Pinpoint the cell where the given text exists, returning its (X, Y) midpoint coordinate. 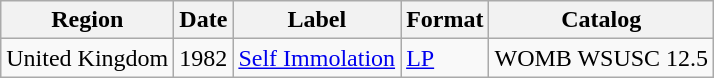
LP (445, 58)
1982 (204, 58)
Label (317, 20)
Region (88, 20)
Format (445, 20)
Self Immolation (317, 58)
Catalog (602, 20)
Date (204, 20)
United Kingdom (88, 58)
WOMB WSUSC 12.5 (602, 58)
